Identify which cell holds the provided text, then report its (X, Y) central coordinate. 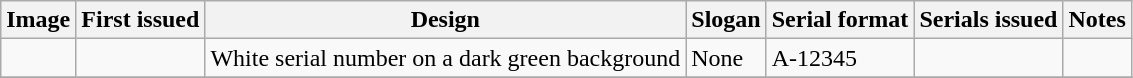
Design (446, 20)
Slogan (726, 20)
A-12345 (840, 58)
White serial number on a dark green background (446, 58)
Serial format (840, 20)
None (726, 58)
Serials issued (988, 20)
First issued (140, 20)
Image (38, 20)
Notes (1097, 20)
